Return [X, Y] of the center of cell containing provided text 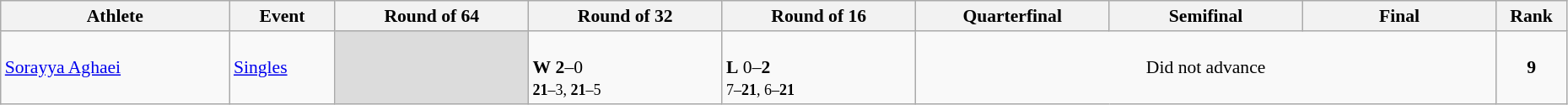
Round of 64 [432, 16]
Final [1398, 16]
Quarterfinal [1012, 16]
Singles [282, 67]
Did not advance [1205, 67]
W 2–021–3, 21–5 [626, 67]
Rank [1532, 16]
Semifinal [1206, 16]
Athlete [115, 16]
9 [1532, 67]
Event [282, 16]
L 0–27–21, 6–21 [818, 67]
Round of 16 [818, 16]
Round of 32 [626, 16]
Sorayya Aghaei [115, 67]
